Output the (X, Y) coordinate of the center of the cell containing the given text.  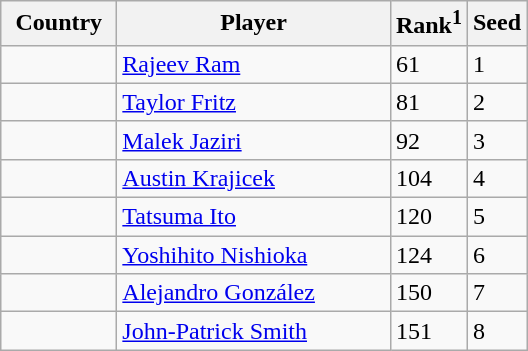
8 (496, 331)
Taylor Fritz (254, 102)
Rank1 (428, 24)
4 (496, 178)
7 (496, 293)
Alejandro González (254, 293)
Seed (496, 24)
151 (428, 331)
Player (254, 24)
Yoshihito Nishioka (254, 255)
Malek Jaziri (254, 140)
81 (428, 102)
John-Patrick Smith (254, 331)
Rajeev Ram (254, 64)
Austin Krajicek (254, 178)
5 (496, 217)
6 (496, 255)
3 (496, 140)
2 (496, 102)
92 (428, 140)
150 (428, 293)
120 (428, 217)
124 (428, 255)
61 (428, 64)
104 (428, 178)
Tatsuma Ito (254, 217)
Country (59, 24)
1 (496, 64)
